Locate the cell with the specified text and output its [x, y] center coordinate. 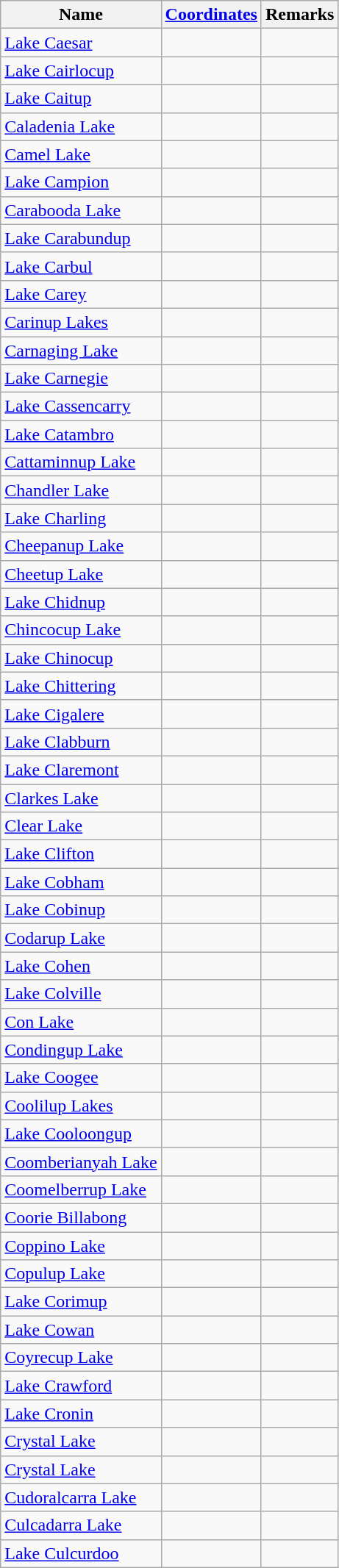
Copulup Lake [81, 1274]
Coppino Lake [81, 1246]
Con Lake [81, 1022]
Coorie Billabong [81, 1217]
Lake Carbul [81, 266]
Remarks [299, 15]
Culcadarra Lake [81, 1525]
Lake Campion [81, 182]
Coolilup Lakes [81, 1106]
Lake Claremont [81, 770]
Carnaging Lake [81, 351]
Lake Cassencarry [81, 407]
Lake Chinocup [81, 658]
Lake Cohen [81, 966]
Clear Lake [81, 826]
Codarup Lake [81, 938]
Lake Cairlocup [81, 71]
Lake Caesar [81, 43]
Lake Clabburn [81, 742]
Lake Carey [81, 294]
Carinup Lakes [81, 322]
Chincocup Lake [81, 630]
Coomberianyah Lake [81, 1161]
Carabooda Lake [81, 210]
Lake Culcurdoo [81, 1553]
Name [81, 15]
Coomelberrup Lake [81, 1189]
Lake Carabundup [81, 238]
Lake Cooloongup [81, 1134]
Cheetup Lake [81, 574]
Lake Catambro [81, 434]
Lake Chidnup [81, 602]
Lake Carnegie [81, 379]
Lake Coogee [81, 1078]
Chandler Lake [81, 490]
Lake Chittering [81, 686]
Lake Clifton [81, 854]
Condingup Lake [81, 1050]
Lake Charling [81, 518]
Coordinates [211, 15]
Lake Cigalere [81, 714]
Lake Colville [81, 994]
Coyrecup Lake [81, 1358]
Caladenia Lake [81, 126]
Cudoralcarra Lake [81, 1497]
Cattaminnup Lake [81, 462]
Lake Cowan [81, 1330]
Lake Crawford [81, 1386]
Camel Lake [81, 154]
Cheepanup Lake [81, 546]
Lake Cobham [81, 882]
Lake Caitup [81, 99]
Lake Cronin [81, 1414]
Clarkes Lake [81, 798]
Lake Cobinup [81, 910]
Lake Corimup [81, 1302]
